Scan for the cell matching the given text and deliver its (x, y) coordinate at center. 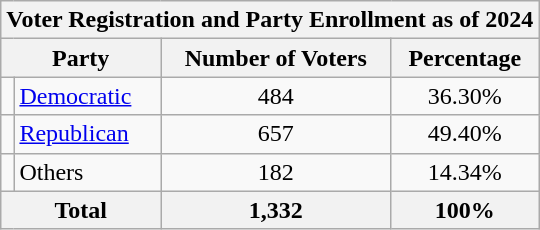
Republican (88, 134)
Voter Registration and Party Enrollment as of 2024 (270, 20)
36.30% (465, 96)
Total (81, 210)
182 (276, 172)
Others (88, 172)
14.34% (465, 172)
Percentage (465, 58)
Number of Voters (276, 58)
49.40% (465, 134)
484 (276, 96)
100% (465, 210)
Party (81, 58)
1,332 (276, 210)
657 (276, 134)
Democratic (88, 96)
